Pinpoint the cell where the given text exists, returning its (x, y) midpoint coordinate. 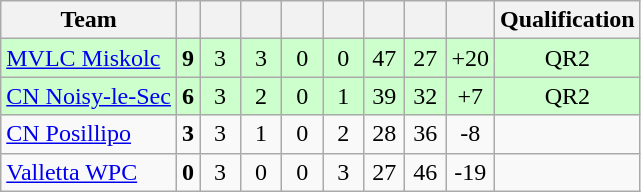
46 (426, 172)
39 (384, 96)
+7 (470, 96)
Team (89, 20)
32 (426, 96)
+20 (470, 58)
-8 (470, 134)
9 (188, 58)
-19 (470, 172)
Qualification (568, 20)
Valletta WPC (89, 172)
6 (188, 96)
28 (384, 134)
CN Posillipo (89, 134)
MVLC Miskolc (89, 58)
CN Noisy-le-Sec (89, 96)
47 (384, 58)
36 (426, 134)
